Output the (x, y) coordinate of the center of the cell containing the given text.  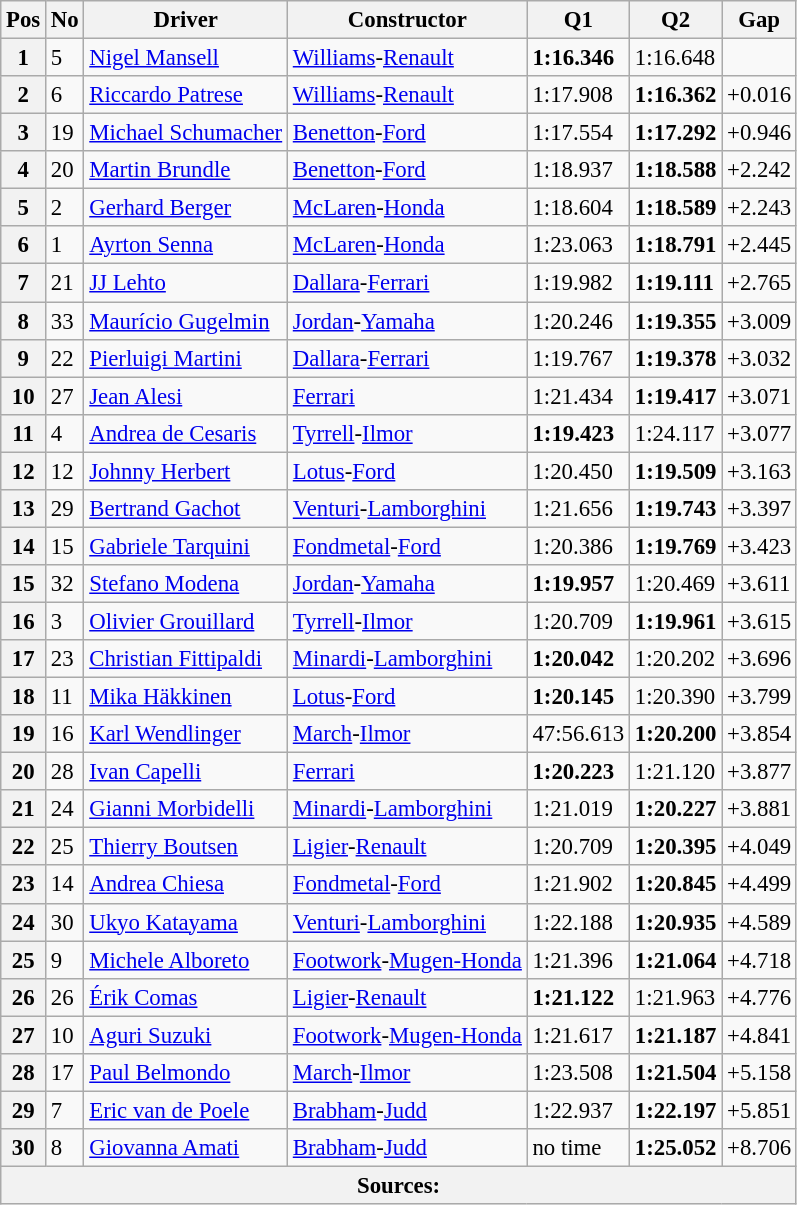
Érik Comas (186, 997)
1:21.963 (676, 997)
Michele Alboreto (186, 960)
1:20.200 (676, 734)
1:18.937 (578, 170)
1:21.120 (676, 772)
+5.158 (760, 1073)
47:56.613 (578, 734)
1:18.589 (676, 208)
1:17.554 (578, 133)
Bertrand Gachot (186, 509)
Constructor (407, 20)
1:21.434 (578, 396)
+3.077 (760, 433)
Gerhard Berger (186, 208)
1:21.902 (578, 885)
+3.881 (760, 809)
+3.397 (760, 509)
no time (578, 1148)
Aguri Suzuki (186, 1035)
1:20.469 (676, 584)
Gap (760, 20)
1:20.450 (578, 471)
Martin Brundle (186, 170)
Karl Wendlinger (186, 734)
1:20.145 (578, 697)
1:17.292 (676, 133)
1:17.908 (578, 95)
Giovanna Amati (186, 1148)
+3.032 (760, 358)
Riccardo Patrese (186, 95)
Q1 (578, 20)
1:23.063 (578, 245)
+4.776 (760, 997)
33 (65, 321)
1:24.117 (676, 433)
18 (24, 697)
Driver (186, 20)
Andrea Chiesa (186, 885)
1:21.019 (578, 809)
Jean Alesi (186, 396)
Ukyo Katayama (186, 922)
1:20.386 (578, 546)
Pos (24, 20)
1:20.042 (578, 659)
+3.071 (760, 396)
1:21.396 (578, 960)
1:21.656 (578, 509)
+4.589 (760, 922)
32 (65, 584)
1:19.509 (676, 471)
1:20.227 (676, 809)
+3.854 (760, 734)
1:21.064 (676, 960)
+4.499 (760, 885)
1:22.188 (578, 922)
13 (24, 509)
1:21.617 (578, 1035)
1:16.648 (676, 58)
1:20.935 (676, 922)
Sources: (399, 1185)
1:16.362 (676, 95)
Stefano Modena (186, 584)
Pierluigi Martini (186, 358)
+2.765 (760, 283)
+3.163 (760, 471)
Johnny Herbert (186, 471)
1:19.423 (578, 433)
1:19.982 (578, 283)
+2.243 (760, 208)
+4.841 (760, 1035)
+3.799 (760, 697)
Christian Fittipaldi (186, 659)
1:19.111 (676, 283)
+0.016 (760, 95)
1:19.743 (676, 509)
Paul Belmondo (186, 1073)
1:19.957 (578, 584)
+2.445 (760, 245)
No (65, 20)
1:19.378 (676, 358)
1:23.508 (578, 1073)
1:20.395 (676, 847)
Q2 (676, 20)
1:20.246 (578, 321)
1:21.187 (676, 1035)
1:21.122 (578, 997)
Gianni Morbidelli (186, 809)
Thierry Boutsen (186, 847)
1:18.588 (676, 170)
+3.009 (760, 321)
+5.851 (760, 1110)
1:19.417 (676, 396)
1:19.355 (676, 321)
1:16.346 (578, 58)
Andrea de Cesaris (186, 433)
+3.696 (760, 659)
1:22.937 (578, 1110)
JJ Lehto (186, 283)
Olivier Grouillard (186, 621)
Nigel Mansell (186, 58)
1:20.223 (578, 772)
Mika Häkkinen (186, 697)
+8.706 (760, 1148)
1:19.961 (676, 621)
1:18.791 (676, 245)
1:25.052 (676, 1148)
1:19.769 (676, 546)
+3.611 (760, 584)
+0.946 (760, 133)
+3.423 (760, 546)
1:22.197 (676, 1110)
Gabriele Tarquini (186, 546)
+3.615 (760, 621)
Maurício Gugelmin (186, 321)
1:20.845 (676, 885)
1:20.202 (676, 659)
Ayrton Senna (186, 245)
+4.049 (760, 847)
Ivan Capelli (186, 772)
+3.877 (760, 772)
1:18.604 (578, 208)
Michael Schumacher (186, 133)
+2.242 (760, 170)
Eric van de Poele (186, 1110)
1:19.767 (578, 358)
1:21.504 (676, 1073)
1:20.390 (676, 697)
+4.718 (760, 960)
